Provide the (x, y) coordinate of the cell's center where the given text is located.  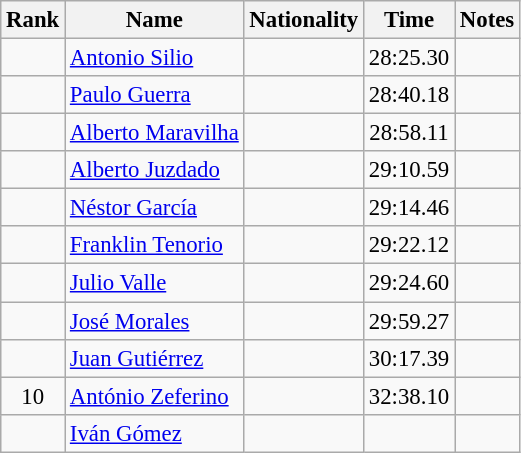
28:40.18 (410, 95)
Time (410, 20)
29:10.59 (410, 170)
António Zeferino (155, 396)
30:17.39 (410, 358)
Paulo Guerra (155, 95)
Julio Valle (155, 283)
Néstor García (155, 208)
Name (155, 20)
29:59.27 (410, 321)
10 (33, 396)
Alberto Juzdado (155, 170)
Iván Gómez (155, 433)
29:14.46 (410, 208)
Juan Gutiérrez (155, 358)
Rank (33, 20)
Alberto Maravilha (155, 133)
29:24.60 (410, 283)
Notes (486, 20)
28:58.11 (410, 133)
José Morales (155, 321)
Nationality (304, 20)
32:38.10 (410, 396)
28:25.30 (410, 58)
29:22.12 (410, 245)
Antonio Silio (155, 58)
Franklin Tenorio (155, 245)
